Detect which cell encompasses the target text, then output its (X, Y) center coordinate. 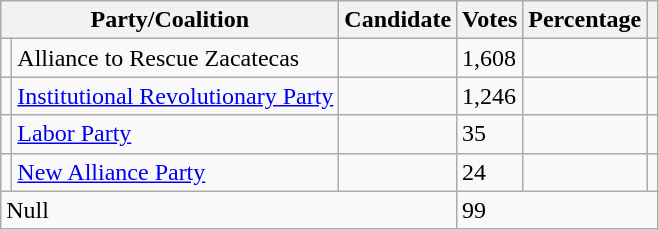
Votes (490, 20)
1,608 (490, 58)
Alliance to Rescue Zacatecas (176, 58)
24 (490, 172)
Institutional Revolutionary Party (176, 96)
New Alliance Party (176, 172)
Candidate (398, 20)
Null (229, 210)
Percentage (585, 20)
1,246 (490, 96)
Labor Party (176, 134)
Party/Coalition (170, 20)
99 (558, 210)
35 (490, 134)
